Search for the cell housing the specified text and yield its (x, y) center coordinate. 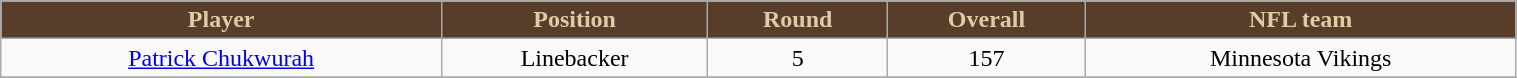
NFL team (1300, 20)
Position (575, 20)
Patrick Chukwurah (222, 58)
Overall (987, 20)
5 (798, 58)
157 (987, 58)
Minnesota Vikings (1300, 58)
Round (798, 20)
Player (222, 20)
Linebacker (575, 58)
